Find where the given text appears and provide that cell's center as (x, y) coordinate. 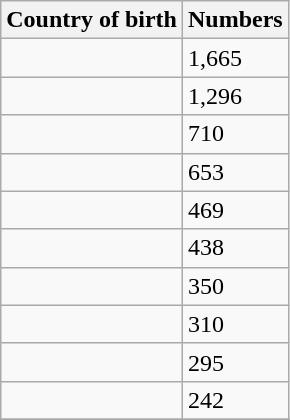
310 (235, 324)
710 (235, 134)
653 (235, 172)
438 (235, 248)
242 (235, 400)
469 (235, 210)
1,665 (235, 58)
Country of birth (92, 20)
1,296 (235, 96)
350 (235, 286)
Numbers (235, 20)
295 (235, 362)
